Return (x, y) of the center of cell containing provided text 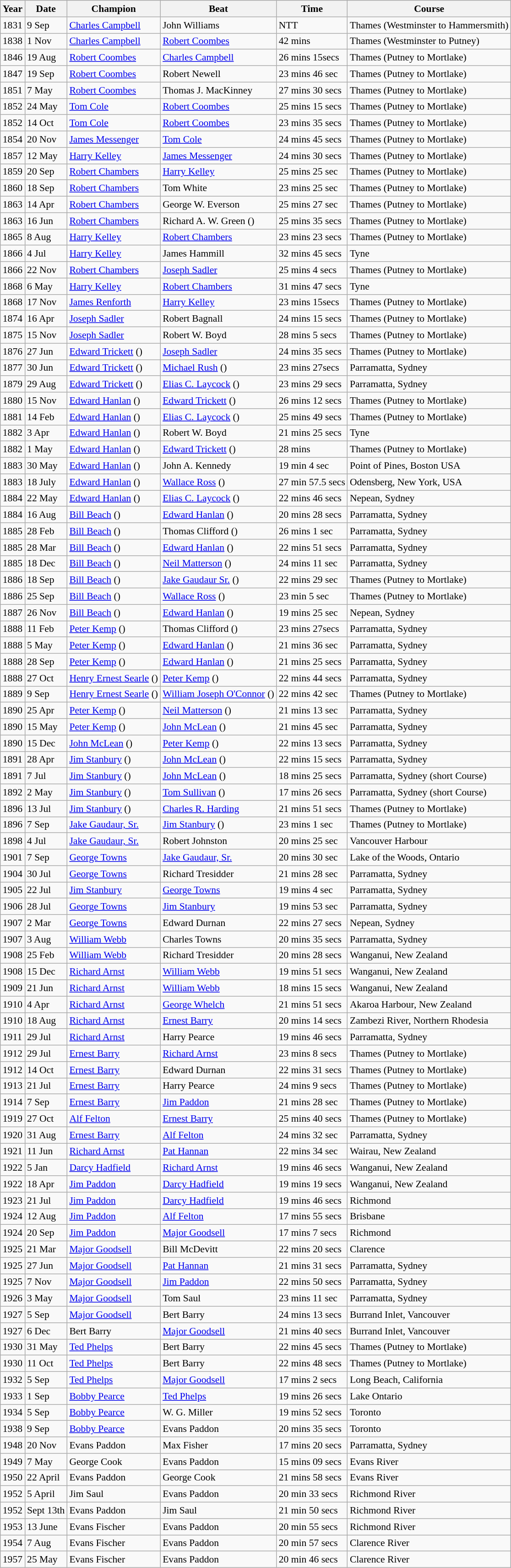
27 min 57.5 secs (312, 482)
Beat (218, 9)
1950 (13, 1478)
John Williams (218, 25)
1954 (13, 1543)
22 mins 51 secs (312, 548)
22 mins 50 secs (312, 1282)
John A. Kennedy (218, 466)
1 Nov (46, 41)
1851 (13, 90)
28 Jul (46, 907)
31 Aug (46, 1135)
4 Apr (46, 1004)
21 mins 31 secs (312, 1266)
22 mins 27 secs (312, 923)
Clarence (429, 1250)
17 mins 55 secs (312, 1217)
18 Dec (46, 564)
28 Apr (46, 760)
1846 (13, 58)
William Joseph O'Connor () (218, 694)
23 mins 8 secs (312, 1053)
15 mins 09 secs (312, 1462)
25 mins 49 secs (312, 417)
31 mins 47 secs (312, 286)
28 Sep (46, 662)
19 mins 51 secs (312, 972)
1889 (13, 694)
21 mins 45 sec (312, 727)
1905 (13, 890)
20 min 46 secs (312, 1560)
1932 (13, 1380)
1876 (13, 351)
17 mins 7 secs (312, 1233)
Thomas J. MacKinney (218, 90)
Brisbane (429, 1217)
1857 (13, 156)
1957 (13, 1560)
12 Aug (46, 1217)
21 mins 13 sec (312, 711)
21 Mar (46, 1250)
1887 (13, 613)
8 Aug (46, 237)
25 May (46, 1560)
26 mins 12 secs (312, 400)
22 Jul (46, 890)
22 April (46, 1478)
1877 (13, 368)
13 Jul (46, 809)
Tom Sullivan () (218, 792)
16 Jun (46, 221)
Michael Rush () (218, 368)
18 mins 25 secs (312, 776)
1933 (13, 1396)
1 May (46, 450)
Charles R. Harding (218, 809)
19 mins 4 sec (312, 890)
Sept 13th (46, 1511)
Course (429, 9)
1934 (13, 1413)
1854 (13, 139)
22 mins 45 secs (312, 1347)
25 mins 25 sec (312, 172)
1875 (13, 335)
1860 (13, 188)
Thames (Westminster to Putney) (429, 41)
7 Jul (46, 776)
24 mins 11 sec (312, 564)
20 mins 14 secs (312, 1021)
1880 (13, 400)
24 mins 9 secs (312, 1086)
21 mins 36 sec (312, 646)
Point of Pines, Boston USA (429, 466)
22 mins 31 secs (312, 1070)
20 mins 30 sec (312, 858)
19 mins 52 secs (312, 1413)
30 May (46, 466)
24 mins 15 secs (312, 319)
27 mins 30 secs (312, 90)
Charles Towns (218, 939)
James Hammill (218, 254)
2 May (46, 792)
15 May (46, 727)
5 May (46, 646)
17 Nov (46, 302)
18 July (46, 482)
24 May (46, 107)
28 Feb (46, 531)
Wairau, New Zealand (429, 1151)
1874 (13, 319)
Zambezi River, Northern Rhodesia (429, 1021)
20 min 33 secs (312, 1494)
Thames (Westminster to Hammersmith) (429, 25)
1 Sep (46, 1396)
1953 (13, 1527)
17 mins 26 secs (312, 792)
20 min 55 secs (312, 1527)
23 min 5 sec (312, 597)
28 mins (312, 450)
25 mins 35 secs (312, 221)
1881 (13, 417)
22 mins 29 sec (312, 580)
Year (13, 9)
22 mins 46 secs (312, 499)
1906 (13, 907)
29 Aug (46, 384)
17 mins 2 secs (312, 1380)
1879 (13, 384)
28 Mar (46, 548)
19 mins 25 sec (312, 613)
26 mins 1 sec (312, 531)
23 mins 25 sec (312, 188)
28 mins 5 secs (312, 335)
25 mins 15 secs (312, 107)
20 mins 25 sec (312, 841)
25 mins 27 sec (312, 205)
1913 (13, 1086)
14 Apr (46, 205)
Tom Saul (218, 1299)
31 May (46, 1347)
21 Jun (46, 988)
24 mins 13 secs (312, 1315)
26 Nov (46, 613)
22 mins 42 sec (312, 694)
Vancouver Harbour (429, 841)
18 Apr (46, 1184)
3 May (46, 1299)
25 Sep (46, 597)
18 mins 15 secs (312, 988)
Robert Bagnall (218, 319)
13 June (46, 1527)
23 mins 11 sec (312, 1299)
3 Aug (46, 939)
1865 (13, 237)
Odensberg, New York, USA (429, 482)
19 mins 26 secs (312, 1396)
25 Feb (46, 955)
1901 (13, 858)
3 Apr (46, 433)
25 mins 4 secs (312, 270)
20 min 57 secs (312, 1543)
21 mins 58 secs (312, 1478)
1909 (13, 988)
19 min 4 sec (312, 466)
42 mins (312, 41)
1923 (13, 1201)
1831 (13, 25)
23 mins 35 secs (312, 123)
22 mins 48 secs (312, 1364)
Time (312, 9)
Akaroa Harbour, New Zealand (429, 1004)
Long Beach, California (429, 1380)
7 Aug (46, 1543)
2 Mar (46, 923)
23 mins 1 sec (312, 825)
6 Dec (46, 1331)
1838 (13, 41)
11 Oct (46, 1364)
14 Feb (46, 417)
George W. Everson (218, 205)
21 mins 40 secs (312, 1331)
11 Jun (46, 1151)
Robert Newell (218, 74)
16 Aug (46, 515)
1921 (13, 1151)
16 Apr (46, 319)
Jake Gaudaur Sr. () (218, 580)
22 mins 34 sec (312, 1151)
1904 (13, 874)
22 mins 44 secs (312, 678)
James Renforth (114, 302)
1938 (13, 1429)
1892 (13, 792)
1949 (13, 1462)
19 Sep (46, 74)
1919 (13, 1119)
24 mins 30 secs (312, 156)
George Whelch (218, 1004)
22 mins 15 secs (312, 760)
1859 (13, 172)
22 Nov (46, 270)
1898 (13, 841)
Robert Johnston (218, 841)
Lake Ontario (429, 1396)
18 Aug (46, 1021)
32 mins 45 secs (312, 254)
W. G. Miller (218, 1413)
1911 (13, 1037)
23 mins 29 secs (312, 384)
17 mins 20 secs (312, 1445)
21 min 50 secs (312, 1511)
11 Feb (46, 629)
26 mins 15secs (312, 58)
23 mins 15secs (312, 302)
5 Jan (46, 1168)
1948 (13, 1445)
1914 (13, 1102)
1926 (13, 1299)
7 Nov (46, 1282)
22 mins 20 secs (312, 1250)
5 April (46, 1494)
Champion (114, 9)
23 mins 46 sec (312, 74)
30 Jun (46, 368)
22 May (46, 499)
22 mins 13 secs (312, 743)
1920 (13, 1135)
Richard A. W. Green () (218, 221)
Lake of the Woods, Ontario (429, 858)
24 mins 45 secs (312, 139)
12 May (46, 156)
25 mins 40 secs (312, 1119)
1847 (13, 74)
23 mins 23 secs (312, 237)
24 mins 35 secs (312, 351)
6 May (46, 286)
25 Apr (46, 711)
Bill McDevitt (218, 1250)
Max Fisher (218, 1445)
Date (46, 9)
24 mins 32 sec (312, 1135)
19 mins 19 secs (312, 1184)
19 Aug (46, 58)
19 mins 53 sec (312, 907)
30 Jul (46, 874)
NTT (312, 25)
Tom White (218, 188)
